Determine the [x, y] coordinate at the center of the cell enclosing the given text.  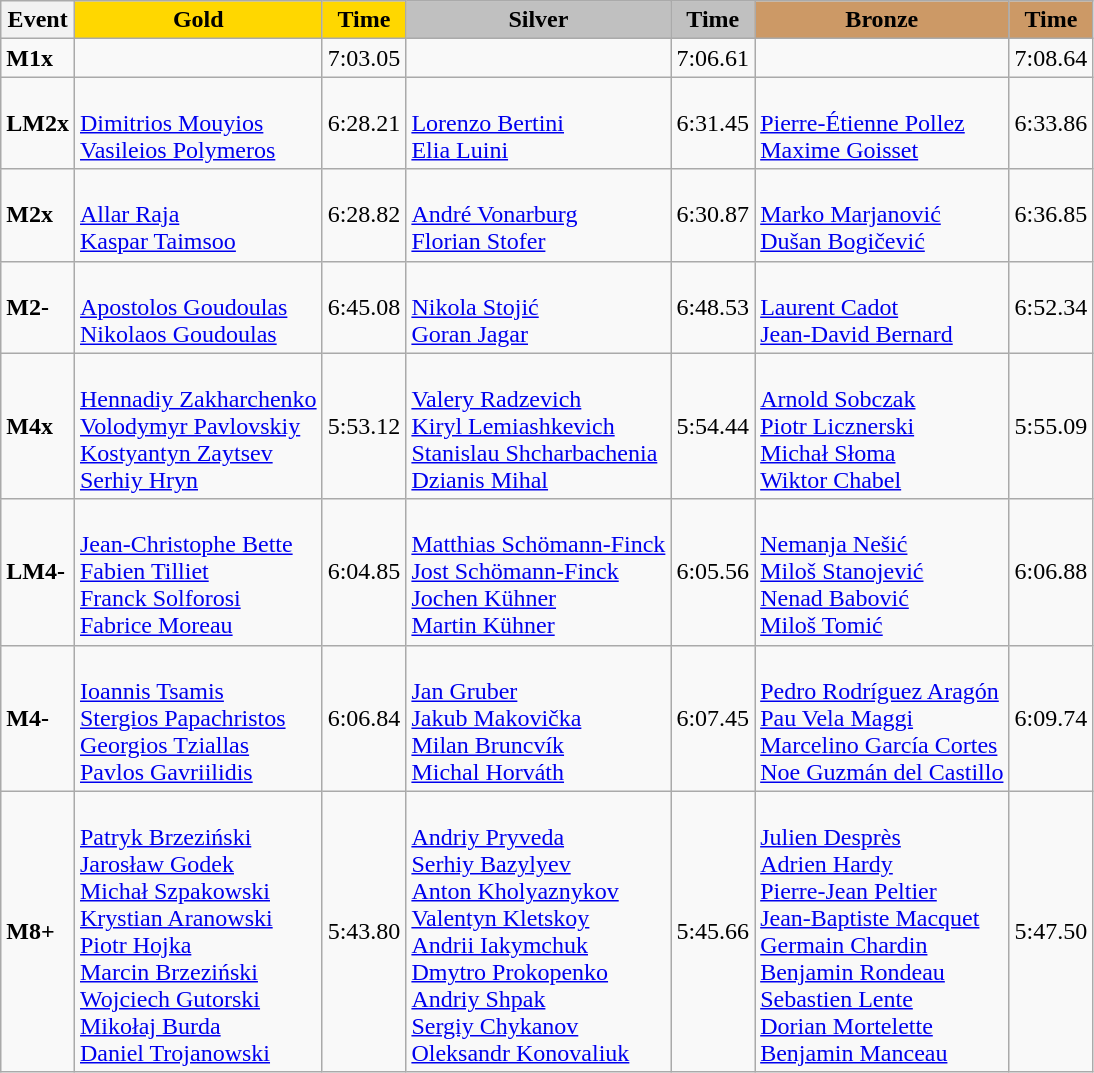
Nikola Stojić Goran Jagar [538, 307]
5:45.66 [713, 932]
6:33.86 [1051, 123]
6:28.21 [364, 123]
Event [38, 20]
Laurent Cadot Jean-David Bernard [882, 307]
Lorenzo Bertini Elia Luini [538, 123]
6:07.45 [713, 718]
6:06.88 [1051, 572]
6:04.85 [364, 572]
5:54.44 [713, 426]
Hennadiy Zakharchenko Volodymyr Pavlovskiy Kostyantyn Zaytsev Serhiy Hryn [198, 426]
M2x [38, 215]
6:36.85 [1051, 215]
6:31.45 [713, 123]
7:08.64 [1051, 58]
Gold [198, 20]
5:47.50 [1051, 932]
LM4- [38, 572]
M2- [38, 307]
5:55.09 [1051, 426]
Dimitrios Mouyios Vasileios Polymeros [198, 123]
Pierre-Étienne Pollez Maxime Goisset [882, 123]
Silver [538, 20]
6:09.74 [1051, 718]
6:45.08 [364, 307]
Marko Marjanović Dušan Bogičević [882, 215]
5:53.12 [364, 426]
M4x [38, 426]
6:52.34 [1051, 307]
M4- [38, 718]
Pedro Rodríguez Aragón Pau Vela Maggi Marcelino García Cortes Noe Guzmán del Castillo [882, 718]
5:43.80 [364, 932]
Nemanja Nešić Miloš Stanojević Nenad Babović Miloš Tomić [882, 572]
LM2x [38, 123]
7:03.05 [364, 58]
Jan Gruber Jakub Makovička Milan Bruncvík Michal Horváth [538, 718]
6:48.53 [713, 307]
6:06.84 [364, 718]
6:28.82 [364, 215]
Matthias Schömann-Finck Jost Schömann-Finck Jochen Kühner Martin Kühner [538, 572]
Jean-Christophe Bette Fabien Tilliet Franck Solforosi Fabrice Moreau [198, 572]
Arnold Sobczak Piotr Licznerski Michał Słoma Wiktor Chabel [882, 426]
6:05.56 [713, 572]
M1x [38, 58]
Apostolos Goudoulas Nikolaos Goudoulas [198, 307]
Bronze [882, 20]
André Vonarburg Florian Stofer [538, 215]
Allar Raja Kaspar Taimsoo [198, 215]
7:06.61 [713, 58]
6:30.87 [713, 215]
Valery Radzevich Kiryl Lemiashkevich Stanislau Shcharbachenia Dzianis Mihal [538, 426]
M8+ [38, 932]
Ioannis Tsamis Stergios Papachristos Georgios Tziallas Pavlos Gavriilidis [198, 718]
